Pinpoint the cell where the given text exists, returning its [x, y] midpoint coordinate. 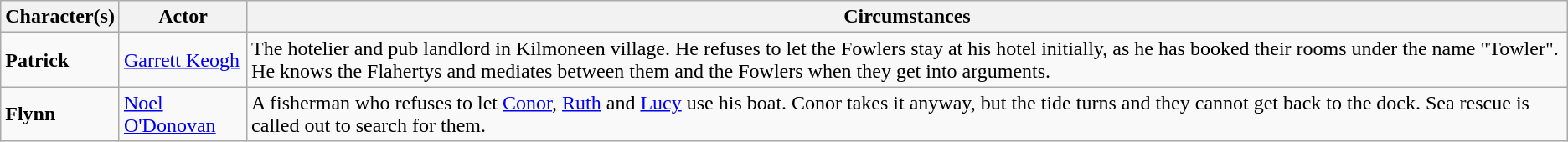
Character(s) [60, 17]
Noel O'Donovan [183, 114]
Actor [183, 17]
Flynn [60, 114]
Patrick [60, 60]
Circumstances [908, 17]
Garrett Keogh [183, 60]
